Scan for the cell matching the given text and deliver its [x, y] coordinate at center. 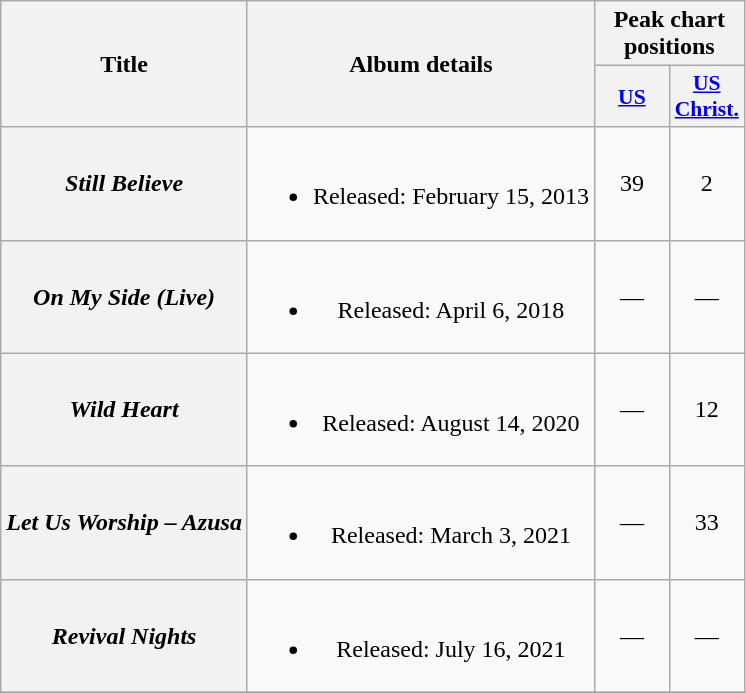
Still Believe [124, 184]
Released: August 14, 2020 [420, 410]
39 [632, 184]
12 [706, 410]
On My Side (Live) [124, 296]
Let Us Worship – Azusa [124, 522]
Revival Nights [124, 636]
2 [706, 184]
Released: April 6, 2018 [420, 296]
Album details [420, 64]
Title [124, 64]
33 [706, 522]
Released: March 3, 2021 [420, 522]
Released: February 15, 2013 [420, 184]
US [632, 96]
USChrist. [706, 96]
Wild Heart [124, 410]
Released: July 16, 2021 [420, 636]
Peak chart positions [669, 34]
